Determine the [X, Y] coordinate at the center of the cell enclosing the given text.  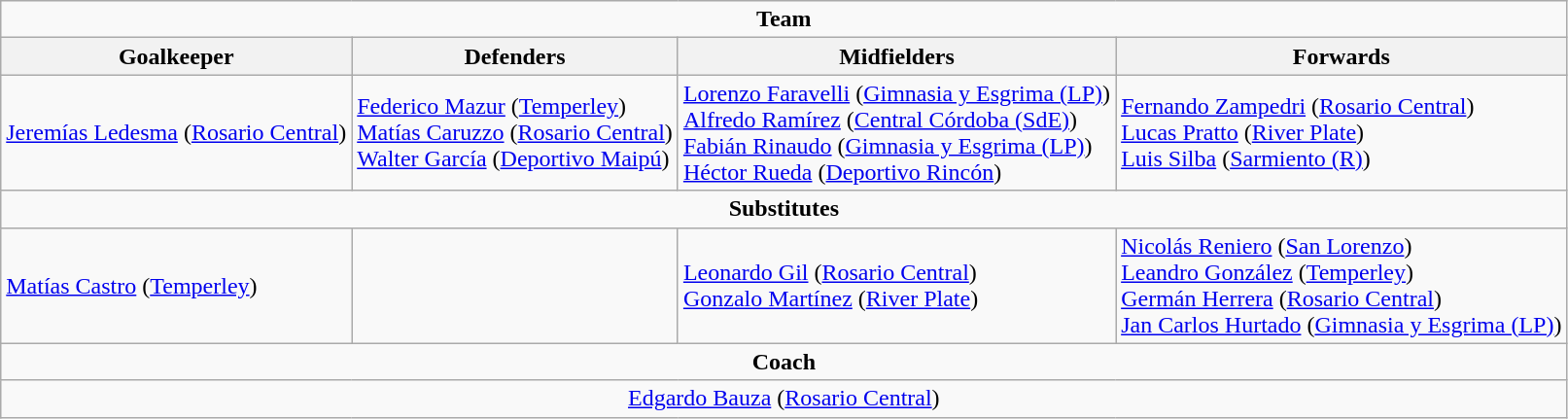
Defenders [515, 56]
Midfielders [896, 56]
Substitutes [784, 209]
Nicolás Reniero (San Lorenzo)Leandro González (Temperley)Germán Herrera (Rosario Central)Jan Carlos Hurtado (Gimnasia y Esgrima (LP)) [1342, 286]
Fernando Zampedri (Rosario Central)Lucas Pratto (River Plate)Luis Silba (Sarmiento (R)) [1342, 132]
Coach [784, 362]
Team [784, 19]
Goalkeeper [177, 56]
Jeremías Ledesma (Rosario Central) [177, 132]
Forwards [1342, 56]
Federico Mazur (Temperley)Matías Caruzzo (Rosario Central)Walter García (Deportivo Maipú) [515, 132]
Matías Castro (Temperley) [177, 286]
Leonardo Gil (Rosario Central)Gonzalo Martínez (River Plate) [896, 286]
Edgardo Bauza (Rosario Central) [784, 399]
